From the cell containing the given text, extract its center point as [X, Y] coordinate. 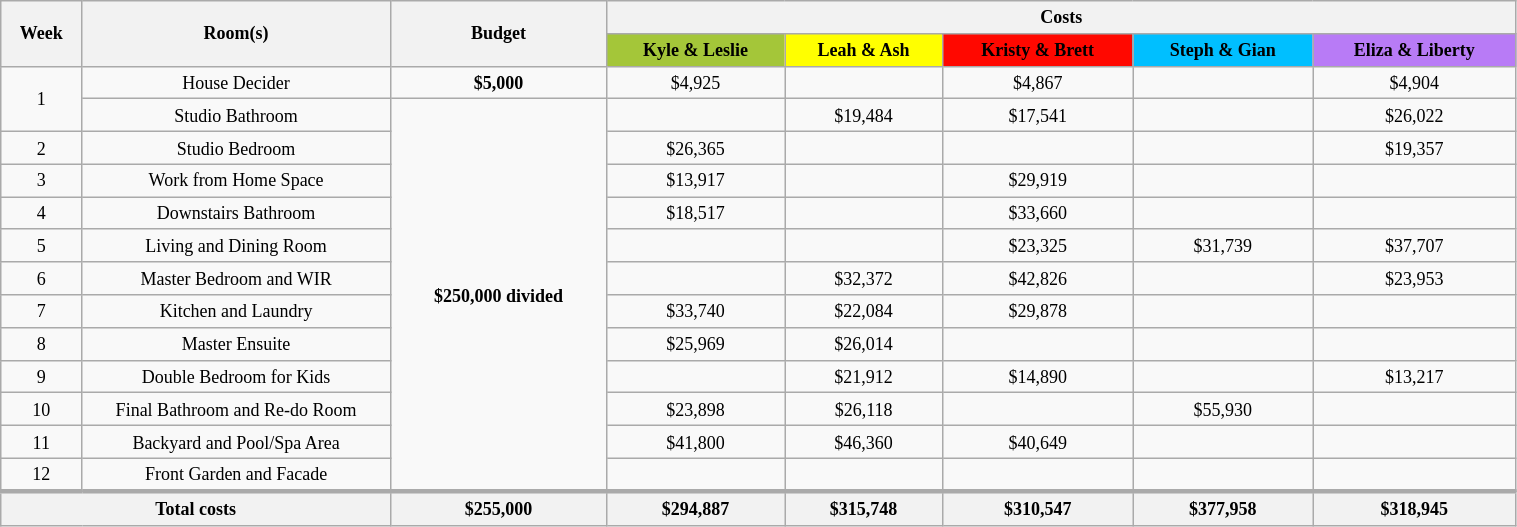
Front Garden and Facade [236, 474]
Master Bedroom and WIR [236, 278]
Steph & Gian [1223, 50]
2 [42, 148]
$23,953 [1414, 278]
$250,000 divided [498, 295]
Master Ensuite [236, 344]
8 [42, 344]
4 [42, 214]
$23,898 [695, 410]
Work from Home Space [236, 180]
$41,800 [695, 442]
$21,912 [864, 376]
Final Bathroom and Re-do Room [236, 410]
$42,826 [1038, 278]
1 [42, 98]
$4,867 [1038, 82]
$32,372 [864, 278]
$17,541 [1038, 116]
$26,118 [864, 410]
9 [42, 376]
$377,958 [1223, 508]
$23,325 [1038, 246]
Kristy & Brett [1038, 50]
7 [42, 312]
6 [42, 278]
House Decider [236, 82]
Double Bedroom for Kids [236, 376]
$310,547 [1038, 508]
$33,660 [1038, 214]
Studio Bedroom [236, 148]
3 [42, 180]
$37,707 [1414, 246]
$55,930 [1223, 410]
$14,890 [1038, 376]
$5,000 [498, 82]
Kyle & Leslie [695, 50]
$19,484 [864, 116]
$29,878 [1038, 312]
$40,649 [1038, 442]
$315,748 [864, 508]
11 [42, 442]
$33,740 [695, 312]
Downstairs Bathroom [236, 214]
$25,969 [695, 344]
$318,945 [1414, 508]
$19,357 [1414, 148]
10 [42, 410]
Kitchen and Laundry [236, 312]
$4,904 [1414, 82]
Backyard and Pool/Spa Area [236, 442]
$26,022 [1414, 116]
$255,000 [498, 508]
$22,084 [864, 312]
5 [42, 246]
$29,919 [1038, 180]
Living and Dining Room [236, 246]
$31,739 [1223, 246]
$13,917 [695, 180]
$13,217 [1414, 376]
Leah & Ash [864, 50]
12 [42, 474]
$4,925 [695, 82]
$26,014 [864, 344]
Costs [1061, 18]
Studio Bathroom [236, 116]
Budget [498, 34]
Eliza & Liberty [1414, 50]
$294,887 [695, 508]
Week [42, 34]
Total costs [196, 508]
$18,517 [695, 214]
Room(s) [236, 34]
$26,365 [695, 148]
$46,360 [864, 442]
